Return the (x, y) coordinate for the center point of the cell that contains the specified text.  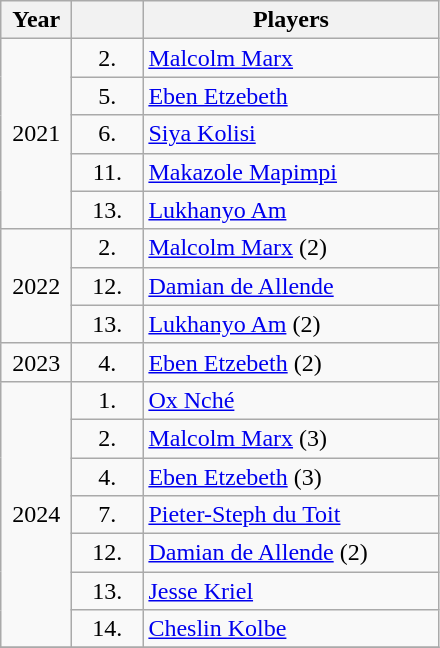
1. (108, 400)
Damian de Allende (291, 286)
2022 (36, 286)
Damian de Allende (2) (291, 553)
14. (108, 629)
2024 (36, 514)
Ox Nché (291, 400)
Eben Etzebeth (2) (291, 362)
Makazole Mapimpi (291, 172)
Lukhanyo Am (291, 210)
Eben Etzebeth (291, 96)
Malcolm Marx (291, 58)
6. (108, 134)
Siya Kolisi (291, 134)
7. (108, 515)
Malcolm Marx (3) (291, 438)
Players (291, 20)
Cheslin Kolbe (291, 629)
Year (36, 20)
5. (108, 96)
Lukhanyo Am (2) (291, 324)
2023 (36, 362)
Eben Etzebeth (3) (291, 477)
11. (108, 172)
2021 (36, 134)
Pieter-Steph du Toit (291, 515)
Malcolm Marx (2) (291, 248)
Jesse Kriel (291, 591)
